Return [X, Y] of the center of cell containing provided text 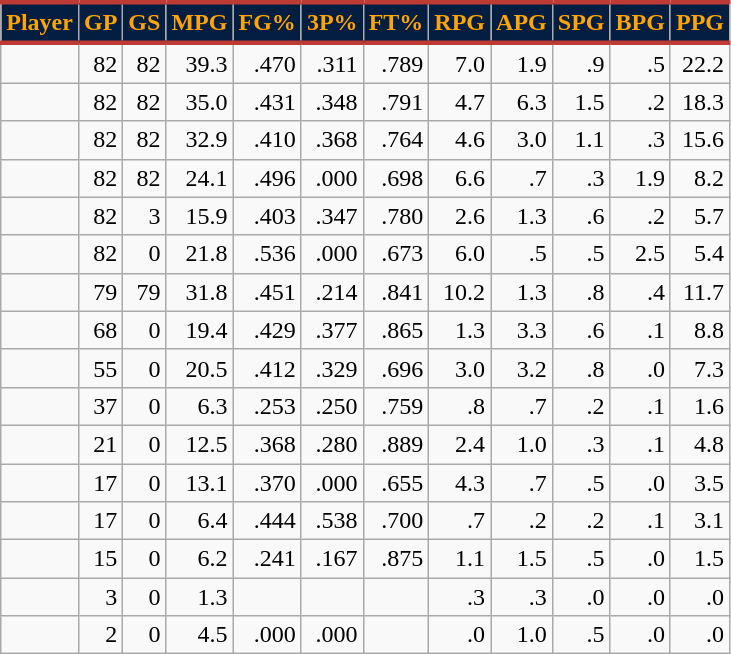
12.5 [200, 444]
2.6 [460, 216]
.403 [267, 216]
.875 [396, 559]
.214 [332, 292]
.347 [332, 216]
10.2 [460, 292]
8.8 [700, 330]
RPG [460, 22]
21.8 [200, 254]
3P% [332, 22]
FG% [267, 22]
.329 [332, 368]
55 [100, 368]
GS [144, 22]
.470 [267, 63]
.655 [396, 483]
.253 [267, 406]
.791 [396, 102]
32.9 [200, 140]
.865 [396, 330]
.412 [267, 368]
.696 [396, 368]
.377 [332, 330]
15.6 [700, 140]
.451 [267, 292]
.496 [267, 178]
8.2 [700, 178]
2 [100, 635]
.700 [396, 521]
13.1 [200, 483]
.311 [332, 63]
15 [100, 559]
68 [100, 330]
5.7 [700, 216]
3.2 [522, 368]
.889 [396, 444]
.410 [267, 140]
.370 [267, 483]
6.0 [460, 254]
24.1 [200, 178]
21 [100, 444]
2.5 [640, 254]
1.6 [700, 406]
.698 [396, 178]
.780 [396, 216]
31.8 [200, 292]
.841 [396, 292]
4.6 [460, 140]
4.5 [200, 635]
37 [100, 406]
.431 [267, 102]
15.9 [200, 216]
4.7 [460, 102]
.280 [332, 444]
3.3 [522, 330]
20.5 [200, 368]
.673 [396, 254]
.429 [267, 330]
PPG [700, 22]
39.3 [200, 63]
22.2 [700, 63]
6.4 [200, 521]
19.4 [200, 330]
.759 [396, 406]
.241 [267, 559]
.250 [332, 406]
.789 [396, 63]
.9 [581, 63]
.538 [332, 521]
FT% [396, 22]
.444 [267, 521]
BPG [640, 22]
6.2 [200, 559]
4.8 [700, 444]
.536 [267, 254]
GP [100, 22]
MPG [200, 22]
3.5 [700, 483]
4.3 [460, 483]
.167 [332, 559]
11.7 [700, 292]
5.4 [700, 254]
7.3 [700, 368]
7.0 [460, 63]
.348 [332, 102]
Player [40, 22]
35.0 [200, 102]
18.3 [700, 102]
6.6 [460, 178]
3.1 [700, 521]
.764 [396, 140]
2.4 [460, 444]
.4 [640, 292]
SPG [581, 22]
APG [522, 22]
